Determine the [X, Y] coordinate at the center of the cell enclosing the given text.  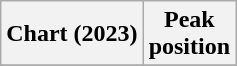
Peakposition [189, 34]
Chart (2023) [72, 34]
